Return the [x, y] coordinate for the center point of the cell that contains the specified text.  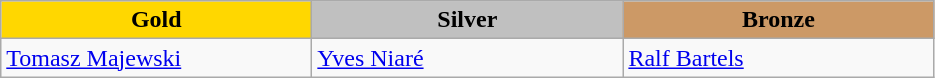
Bronze [778, 20]
Ralf Bartels [778, 58]
Gold [156, 20]
Yves Niaré [468, 58]
Silver [468, 20]
Tomasz Majewski [156, 58]
